From the cell containing the given text, extract its center point as [x, y] coordinate. 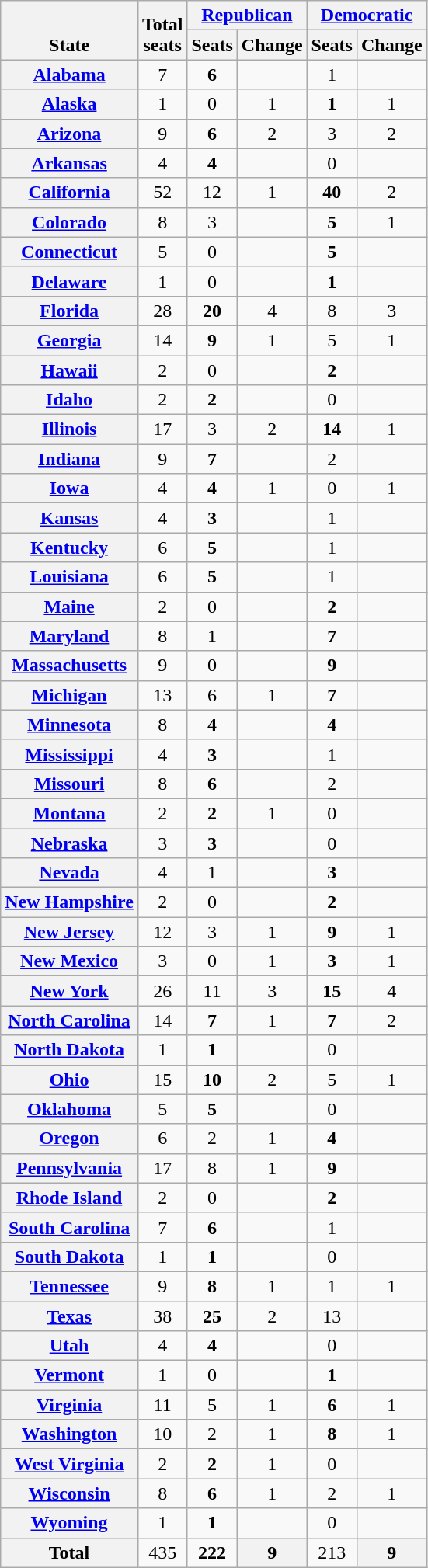
Rhode Island [70, 1198]
Republican [247, 16]
28 [162, 311]
West Virginia [70, 1464]
Alaska [70, 104]
Virginia [70, 1405]
Montana [70, 813]
State [70, 30]
Mississippi [70, 754]
Georgia [70, 340]
Ohio [70, 1080]
Missouri [70, 784]
435 [162, 1552]
Democratic [367, 16]
Total [70, 1552]
Illinois [70, 429]
Wisconsin [70, 1493]
Arkansas [70, 163]
Washington [70, 1434]
Wyoming [70, 1523]
Louisiana [70, 577]
Nevada [70, 873]
Delaware [70, 281]
Arizona [70, 134]
Pennsylvania [70, 1168]
Maine [70, 607]
New Mexico [70, 961]
Oregon [70, 1139]
Texas [70, 1316]
222 [212, 1552]
Florida [70, 311]
Nebraska [70, 843]
Vermont [70, 1375]
New Hampshire [70, 902]
North Carolina [70, 1020]
38 [162, 1316]
Alabama [70, 75]
40 [332, 193]
California [70, 193]
Maryland [70, 636]
20 [212, 311]
213 [332, 1552]
Kansas [70, 518]
New Jersey [70, 932]
Iowa [70, 488]
Tennessee [70, 1286]
South Dakota [70, 1257]
Massachusetts [70, 666]
Michigan [70, 695]
52 [162, 193]
South Carolina [70, 1227]
26 [162, 991]
Oklahoma [70, 1109]
Totalseats [162, 30]
Utah [70, 1346]
Colorado [70, 222]
Connecticut [70, 252]
North Dakota [70, 1050]
Indiana [70, 459]
Hawaii [70, 370]
25 [212, 1316]
New York [70, 991]
Kentucky [70, 548]
Idaho [70, 400]
Minnesota [70, 725]
